Provide the (x, y) coordinate of the cell's center where the given text is located.  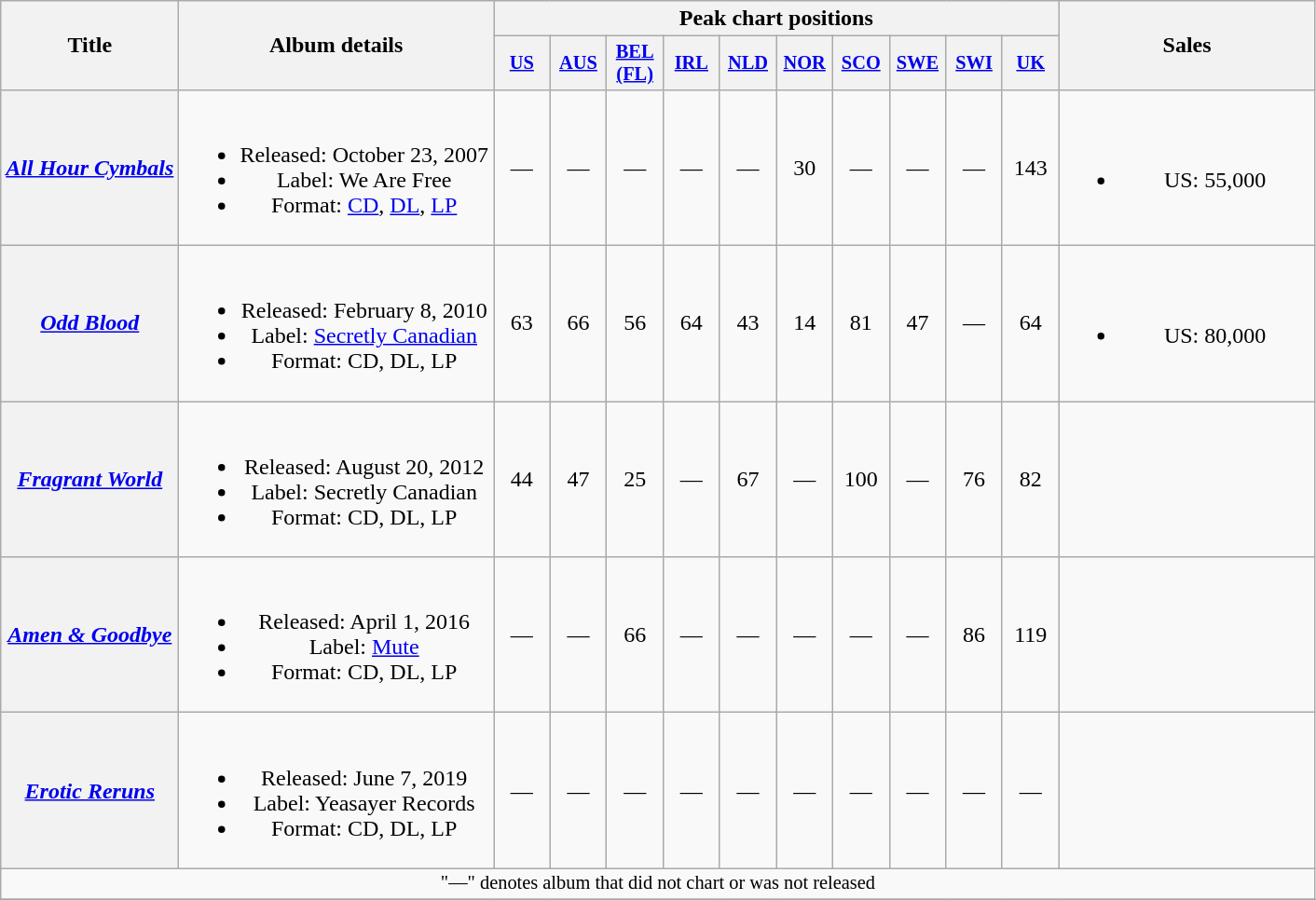
44 (522, 479)
Peak chart positions (777, 19)
Amen & Goodbye (89, 635)
Released: October 23, 2007Label: We Are FreeFormat: CD, DL, LP (336, 168)
Released: April 1, 2016Label: MuteFormat: CD, DL, LP (336, 635)
43 (747, 324)
AUS (578, 63)
All Hour Cymbals (89, 168)
63 (522, 324)
143 (1031, 168)
86 (975, 635)
SWI (975, 63)
NOR (805, 63)
81 (861, 324)
IRL (692, 63)
US: 55,000 (1187, 168)
Fragrant World (89, 479)
Odd Blood (89, 324)
Album details (336, 46)
BEL(FL) (636, 63)
14 (805, 324)
56 (636, 324)
NLD (747, 63)
SWE (917, 63)
Erotic Reruns (89, 790)
25 (636, 479)
US (522, 63)
100 (861, 479)
US: 80,000 (1187, 324)
Released: February 8, 2010Label: Secretly CanadianFormat: CD, DL, LP (336, 324)
Released: June 7, 2019Label: Yeasayer RecordsFormat: CD, DL, LP (336, 790)
119 (1031, 635)
Title (89, 46)
Released: August 20, 2012Label: Secretly CanadianFormat: CD, DL, LP (336, 479)
SCO (861, 63)
30 (805, 168)
UK (1031, 63)
"—" denotes album that did not chart or was not released (658, 884)
Sales (1187, 46)
82 (1031, 479)
67 (747, 479)
76 (975, 479)
